Provide the (X, Y) coordinate of the cell's center where the given text is located.  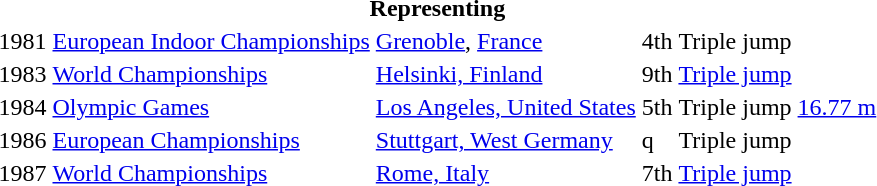
q (657, 140)
European Championships (211, 140)
9th (657, 74)
4th (657, 41)
Los Angeles, United States (506, 107)
5th (657, 107)
Grenoble, France (506, 41)
Helsinki, Finland (506, 74)
Stuttgart, West Germany (506, 140)
Olympic Games (211, 107)
European Indoor Championships (211, 41)
World Championships (211, 74)
